Detect which cell encompasses the target text, then output its [X, Y] center coordinate. 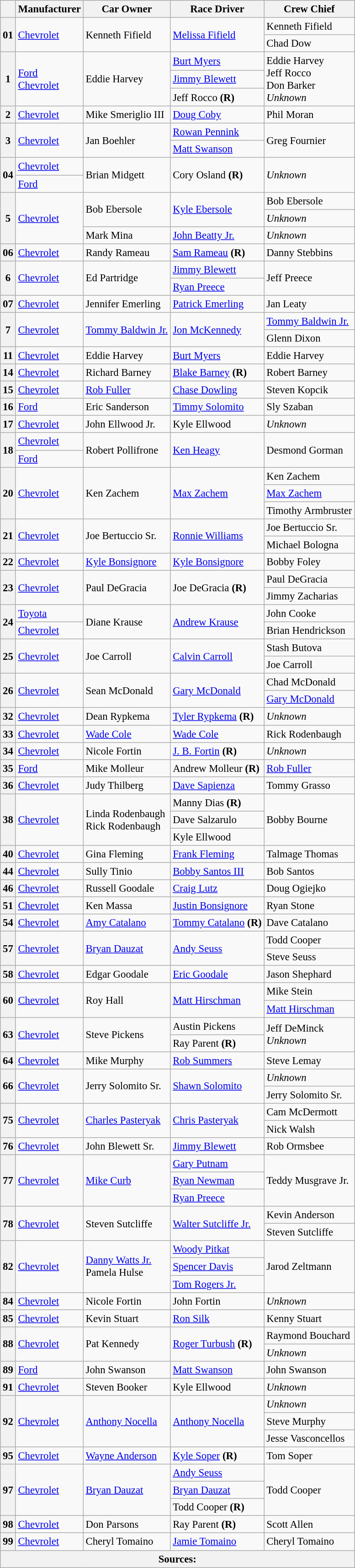
Steven Booker [127, 1387]
Justin Bonsignore [217, 906]
97 [8, 1490]
Jeff DeMinck Unknown [309, 1034]
Ronnie Williams [217, 536]
Eric Goodale [217, 974]
Gina Fleming [127, 854]
Tom Rogers Jr. [217, 1284]
Pat Kennedy [127, 1343]
Bobby Foley [309, 562]
7 [8, 329]
John Ellwood Jr. [127, 424]
33 [8, 734]
Jan Boehler [127, 141]
Roy Hall [127, 1001]
Melissa Fifield [217, 35]
Jarod Zeltmann [309, 1267]
Steve Pickens [127, 1034]
Roger Turbush (R) [217, 1343]
Don Parsons [127, 1525]
Dave Catalano [309, 923]
Wayne Anderson [127, 1456]
Bob Santos [309, 871]
Sly Szaban [309, 407]
Chad Dow [309, 43]
Sam Rameau (R) [217, 252]
18 [8, 450]
Race Driver [217, 9]
Crew Chief [309, 9]
25 [8, 657]
21 [8, 536]
01 [8, 35]
36 [8, 785]
Chris Pasteryak [217, 1120]
46 [8, 888]
99 [8, 1542]
Toyota [49, 614]
Jennifer Emerling [127, 304]
Rob Ormsbee [309, 1146]
Ken Massa [127, 906]
64 [8, 1060]
Raymond Bouchard [309, 1335]
Manufacturer [49, 9]
Judy Thilberg [127, 785]
11 [8, 356]
Phil Moran [309, 115]
78 [8, 1224]
82 [8, 1267]
22 [8, 562]
Danny Watts Jr. Pamela Hulse [127, 1267]
Richard Barney [127, 373]
Greg Fournier [309, 141]
1 [8, 80]
Eric Sanderson [127, 407]
58 [8, 974]
63 [8, 1034]
Jeff Rocco (R) [217, 97]
Mike Molleur [127, 768]
Steven Kopcik [309, 390]
Tommy Grasso [309, 785]
Sully Tinio [127, 871]
Teddy Musgrave Jr. [309, 1181]
Jesse Vasconcellos [309, 1439]
Glenn Dixon [309, 338]
77 [8, 1181]
98 [8, 1525]
Desmond Gorman [309, 450]
Amy Catalano [127, 923]
Walter Sutcliffe Jr. [217, 1224]
Mark Mina [127, 235]
Woody Pitkat [217, 1250]
Joe DeGracia (R) [217, 587]
Dave Salzarulo [217, 820]
2 [8, 115]
Michael Bologna [309, 545]
Ryan Newman [217, 1181]
40 [8, 854]
Craig Lutz [217, 888]
Scott Allen [309, 1525]
3 [8, 141]
Russell Goodale [127, 888]
Linda Rodenbaugh Rick Rodenbaugh [127, 819]
Rick Rodenbaugh [309, 734]
07 [8, 304]
Charles Pasteryak [127, 1120]
Austin Pickens [217, 1026]
Chase Dowling [217, 390]
51 [8, 906]
16 [8, 407]
Blake Barney (R) [217, 373]
Robert Barney [309, 373]
Nick Walsh [309, 1129]
Ken Heagy [217, 450]
Dean Rypkema [127, 717]
Ryan Stone [309, 906]
Jeff Preece [309, 278]
Timmy Solomito [217, 407]
John Cooke [309, 614]
76 [8, 1146]
Danny Stebbins [309, 252]
J. B. Fortin (R) [217, 751]
15 [8, 390]
Bobby Bourne [309, 819]
Mike Smeriglio III [127, 115]
Tommy Catalano (R) [217, 923]
Jamie Tomaino [217, 1542]
88 [8, 1343]
06 [8, 252]
5 [8, 218]
Jon McKennedy [217, 329]
Chad McDonald [309, 682]
20 [8, 493]
Jimmy Zacharias [309, 596]
54 [8, 923]
Cory Osland (R) [217, 175]
Ed Partridge [127, 278]
Ford Chevrolet [49, 80]
John Blewett Sr. [127, 1146]
Jan Leaty [309, 304]
35 [8, 768]
24 [8, 622]
Ron Silk [217, 1318]
14 [8, 373]
60 [8, 1001]
85 [8, 1318]
John Fortin [217, 1301]
Spencer Davis [217, 1267]
Bobby Santos III [217, 871]
Talmage Thomas [309, 854]
Sources: [177, 1559]
Steve Murphy [309, 1421]
Diane Krause [127, 622]
Tyler Rypkema (R) [217, 717]
Steve Lemay [309, 1060]
84 [8, 1301]
75 [8, 1120]
91 [8, 1387]
Stash Butova [309, 648]
Brian Hendrickson [309, 631]
Rowan Pennink [217, 132]
6 [8, 278]
17 [8, 424]
34 [8, 751]
95 [8, 1456]
Todd Cooper (R) [217, 1507]
Andrew Krause [217, 622]
Patrick Emerling [217, 304]
Timothy Armbruster [309, 510]
Mike Stein [309, 992]
57 [8, 948]
89 [8, 1370]
Kevin Stuart [127, 1318]
Doug Coby [217, 115]
Kyle Ebersole [217, 209]
38 [8, 819]
Robert Pollifrone [127, 450]
Kyle Soper (R) [217, 1456]
32 [8, 717]
Brian Midgett [127, 175]
Kevin Anderson [309, 1215]
Manny Dias (R) [217, 803]
Mike Curb [127, 1181]
Tom Soper [309, 1456]
Andrew Molleur (R) [217, 768]
Mike Murphy [127, 1060]
Sean McDonald [127, 690]
66 [8, 1086]
04 [8, 175]
Rob Summers [217, 1060]
92 [8, 1421]
Kenny Stuart [309, 1318]
Randy Rameau [127, 252]
23 [8, 587]
Gary Putnam [217, 1164]
Frank Fleming [217, 854]
Steve Seuss [309, 957]
Cam McDermott [309, 1112]
Eddie Harvey Jeff Rocco Don Barker Unknown [309, 80]
John Beatty Jr. [217, 235]
44 [8, 871]
Dave Sapienza [217, 785]
Doug Ogiejko [309, 888]
Calvin Carroll [217, 657]
26 [8, 690]
Car Owner [127, 9]
Jason Shephard [309, 974]
Edgar Goodale [127, 974]
Shawn Solomito [217, 1086]
